Determine the (X, Y) coordinate at the center of the cell enclosing the given text.  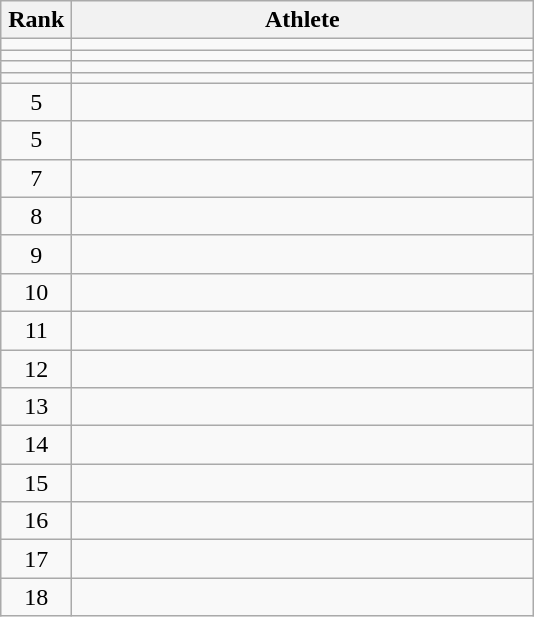
12 (36, 369)
8 (36, 216)
17 (36, 559)
13 (36, 407)
15 (36, 483)
10 (36, 292)
Athlete (302, 20)
7 (36, 178)
Rank (36, 20)
18 (36, 597)
9 (36, 254)
16 (36, 521)
14 (36, 445)
11 (36, 330)
